Pinpoint the cell where the given text exists, returning its (X, Y) midpoint coordinate. 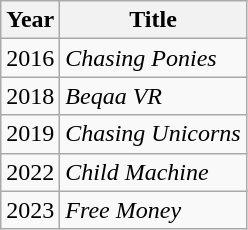
2022 (30, 172)
Child Machine (153, 172)
2016 (30, 58)
Chasing Unicorns (153, 134)
Chasing Ponies (153, 58)
2023 (30, 210)
2019 (30, 134)
Title (153, 20)
Year (30, 20)
2018 (30, 96)
Beqaa VR (153, 96)
Free Money (153, 210)
